Pinpoint the cell where the given text exists, returning its (x, y) midpoint coordinate. 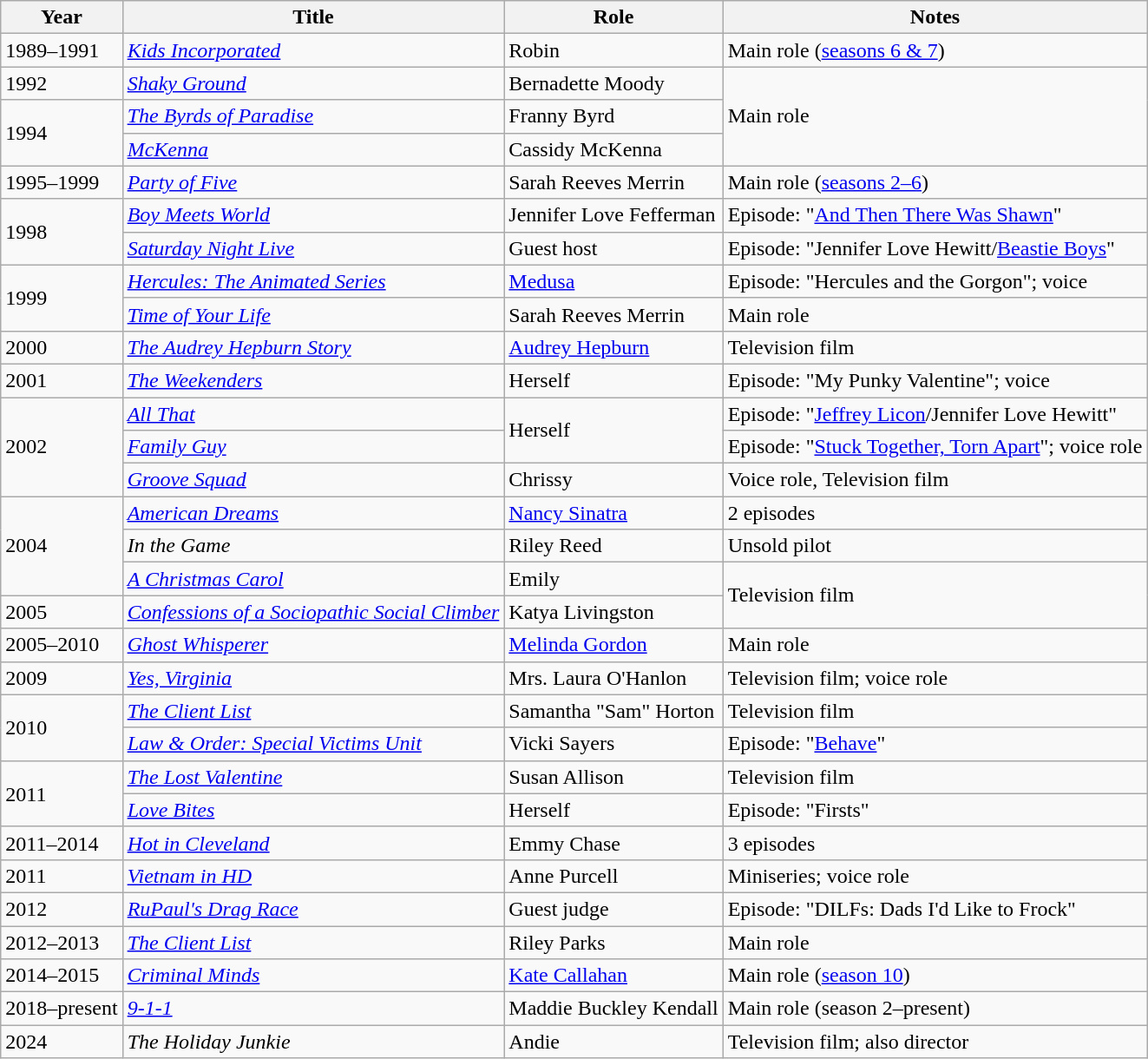
2 episodes (935, 513)
American Dreams (313, 513)
Role (613, 17)
Guest judge (613, 909)
Episode: "My Punky Valentine"; voice (935, 380)
Franny Byrd (613, 116)
Emily (613, 579)
Voice role, Television film (935, 480)
2002 (62, 447)
Bernadette Moody (613, 83)
Shaky Ground (313, 83)
Groove Squad (313, 480)
McKenna (313, 149)
Yes, Virginia (313, 678)
2010 (62, 727)
Saturday Night Live (313, 248)
2005–2010 (62, 645)
Riley Reed (613, 546)
Television film; also director (935, 1042)
2018–present (62, 1009)
1994 (62, 133)
2012 (62, 909)
Jennifer Love Fefferman (613, 215)
Katya Livingston (613, 612)
Audrey Hepburn (613, 347)
Family Guy (313, 447)
Ghost Whisperer (313, 645)
1989–1991 (62, 50)
Episode: "Hercules and the Gorgon"; voice (935, 281)
Episode: "Stuck Together, Torn Apart"; voice role (935, 447)
Party of Five (313, 182)
Guest host (613, 248)
1999 (62, 298)
Main role (seasons 2–6) (935, 182)
Nancy Sinatra (613, 513)
Time of Your Life (313, 314)
2024 (62, 1042)
Cassidy McKenna (613, 149)
The Holiday Junkie (313, 1042)
Maddie Buckley Kendall (613, 1009)
Kate Callahan (613, 976)
2000 (62, 347)
Episode: "Behave" (935, 744)
1998 (62, 232)
Robin (613, 50)
RuPaul's Drag Race (313, 909)
Episode: "Jennifer Love Hewitt/Beastie Boys" (935, 248)
Unsold pilot (935, 546)
2004 (62, 546)
Law & Order: Special Victims Unit (313, 744)
Samantha "Sam" Horton (613, 711)
Love Bites (313, 810)
Episode: "Jeffrey Licon/Jennifer Love Hewitt" (935, 414)
Title (313, 17)
Episode: "And Then There Was Shawn" (935, 215)
1995–1999 (62, 182)
Melinda Gordon (613, 645)
Susan Allison (613, 777)
2009 (62, 678)
Hercules: The Animated Series (313, 281)
Emmy Chase (613, 843)
Hot in Cleveland (313, 843)
Boy Meets World (313, 215)
Riley Parks (613, 942)
Main role (season 2–present) (935, 1009)
2012–2013 (62, 942)
Episode: "DILFs: Dads I'd Like to Frock" (935, 909)
A Christmas Carol (313, 579)
Miniseries; voice role (935, 876)
Episode: "Firsts" (935, 810)
Medusa (613, 281)
In the Game (313, 546)
The Audrey Hepburn Story (313, 347)
3 episodes (935, 843)
The Lost Valentine (313, 777)
Vicki Sayers (613, 744)
Kids Incorporated (313, 50)
Year (62, 17)
Andie (613, 1042)
The Weekenders (313, 380)
2001 (62, 380)
2005 (62, 612)
Confessions of a Sociopathic Social Climber (313, 612)
Notes (935, 17)
2011–2014 (62, 843)
Main role (season 10) (935, 976)
Mrs. Laura O'Hanlon (613, 678)
Television film; voice role (935, 678)
Main role (seasons 6 & 7) (935, 50)
2014–2015 (62, 976)
Chrissy (613, 480)
9-1-1 (313, 1009)
Criminal Minds (313, 976)
1992 (62, 83)
All That (313, 414)
Anne Purcell (613, 876)
Vietnam in HD (313, 876)
The Byrds of Paradise (313, 116)
